Provide the [x, y] coordinate of the cell's center where the given text is located.  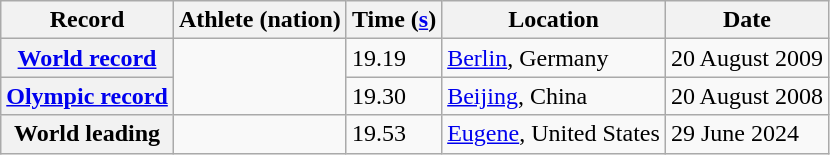
World record [88, 58]
20 August 2008 [746, 96]
Olympic record [88, 96]
Beijing, China [554, 96]
19.19 [394, 58]
Berlin, Germany [554, 58]
19.53 [394, 134]
Record [88, 20]
Eugene, United States [554, 134]
Time (s) [394, 20]
Location [554, 20]
29 June 2024 [746, 134]
19.30 [394, 96]
World leading [88, 134]
Athlete (nation) [260, 20]
20 August 2009 [746, 58]
Date [746, 20]
